For the text-containing cell, return its midpoint in (X, Y) coordinate format. 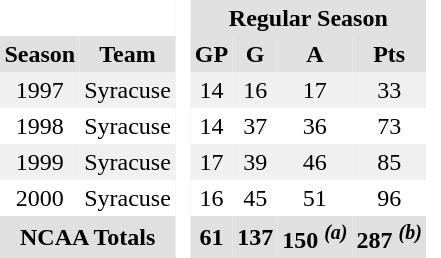
33 (389, 90)
73 (389, 126)
1997 (40, 90)
37 (256, 126)
36 (315, 126)
287 (b) (389, 237)
G (256, 54)
45 (256, 198)
Regular Season (308, 18)
39 (256, 162)
1998 (40, 126)
61 (211, 237)
2000 (40, 198)
150 (a) (315, 237)
137 (256, 237)
A (315, 54)
Season (40, 54)
GP (211, 54)
1999 (40, 162)
85 (389, 162)
51 (315, 198)
46 (315, 162)
Pts (389, 54)
96 (389, 198)
NCAA Totals (88, 237)
Team (128, 54)
